Output the (X, Y) coordinate of the center of the cell containing the given text.  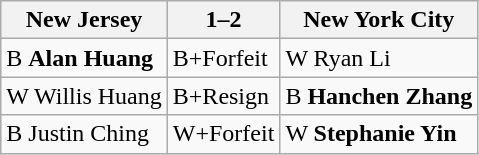
1–2 (224, 20)
New York City (379, 20)
W+Forfeit (224, 134)
W Willis Huang (84, 96)
B Alan Huang (84, 58)
New Jersey (84, 20)
W Stephanie Yin (379, 134)
B+Forfeit (224, 58)
B Justin Ching (84, 134)
B+Resign (224, 96)
B Hanchen Zhang (379, 96)
W Ryan Li (379, 58)
